Output the (x, y) coordinate of the center of the cell containing the given text.  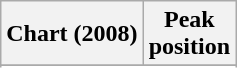
Peakposition (189, 34)
Chart (2008) (72, 34)
